Provide the [X, Y] coordinate of the cell's center where the given text is located.  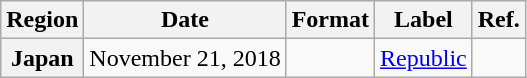
Label [424, 20]
Ref. [498, 20]
Region [42, 20]
Format [330, 20]
Japan [42, 58]
Republic [424, 58]
November 21, 2018 [185, 58]
Date [185, 20]
